Provide the [X, Y] coordinate of the cell's center where the given text is located.  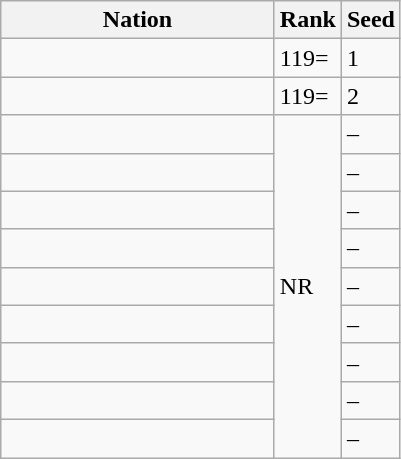
1 [370, 58]
2 [370, 96]
Seed [370, 20]
Nation [138, 20]
Rank [308, 20]
NR [308, 286]
